Provide the (X, Y) coordinate of the cell's center where the given text is located.  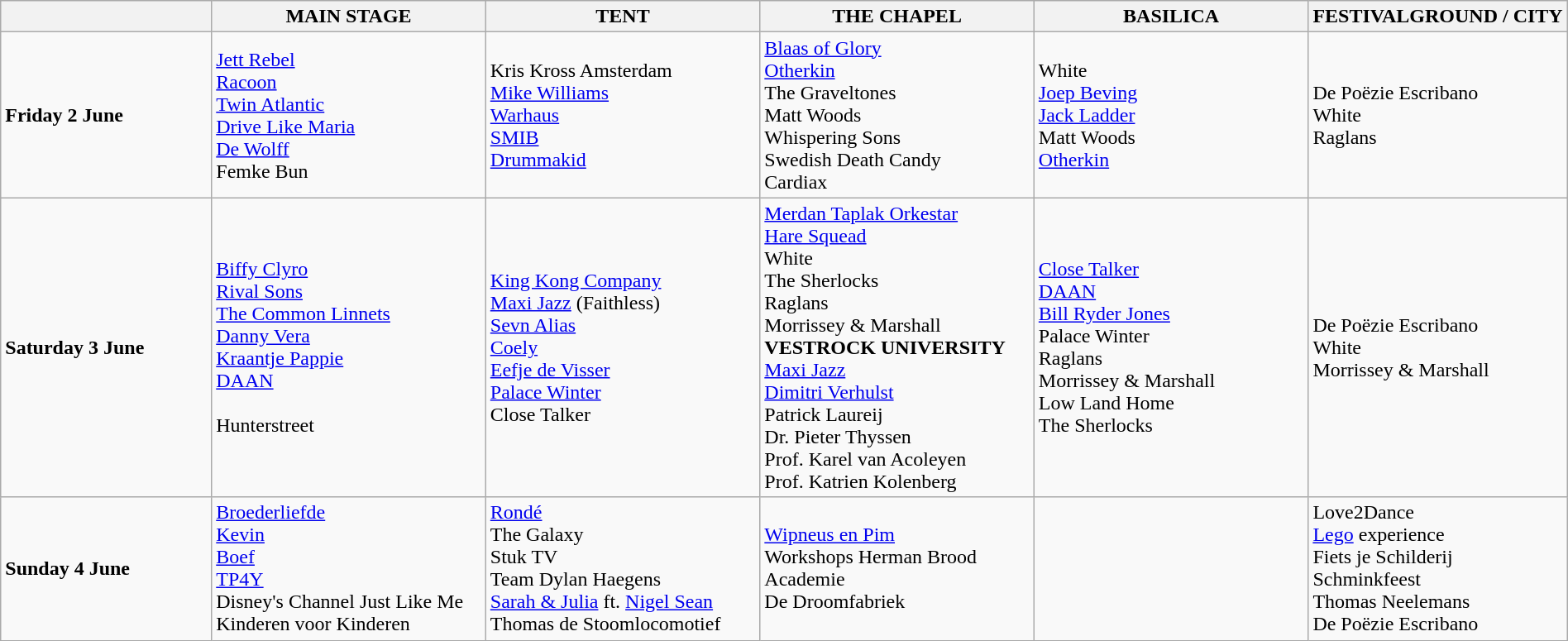
THE CHAPEL (897, 17)
Sunday 4 June (106, 569)
TENT (623, 17)
Wipneus en PimWorkshops Herman Brood AcademieDe Droomfabriek (897, 569)
Friday 2 June (106, 115)
RondéThe GalaxyStuk TVTeam Dylan HaegensSarah & Julia ft. Nigel SeanThomas de Stoomlocomotief (623, 569)
King Kong CompanyMaxi Jazz (Faithless)Sevn AliasCoelyEefje de VisserPalace WinterClose Talker (623, 347)
Jett RebelRacoonTwin AtlanticDrive Like MariaDe WolffFemke Bun (349, 115)
Close TalkerDAANBill Ryder JonesPalace WinterRaglansMorrissey & MarshallLow Land HomeThe Sherlocks (1171, 347)
FESTIVALGROUND / CITY (1437, 17)
BroederliefdeKevinBoefTP4YDisney's Channel Just Like MeKinderen voor Kinderen (349, 569)
Biffy ClyroRival SonsThe Common LinnetsDanny VeraKraantje PappieDAANHunterstreet (349, 347)
WhiteJoep BevingJack LadderMatt WoodsOtherkin (1171, 115)
MAIN STAGE (349, 17)
BASILICA (1171, 17)
Saturday 3 June (106, 347)
De Poëzie EscribanoWhiteRaglans (1437, 115)
Blaas of GloryOtherkinThe GraveltonesMatt WoodsWhispering SonsSwedish Death CandyCardiax (897, 115)
Kris Kross AmsterdamMike WilliamsWarhausSMIBDrummakid (623, 115)
De Poëzie EscribanoWhiteMorrissey & Marshall (1437, 347)
Love2DanceLego experienceFiets je SchilderijSchminkfeestThomas NeelemansDe Poëzie Escribano (1437, 569)
